Search for the cell housing the specified text and yield its (x, y) center coordinate. 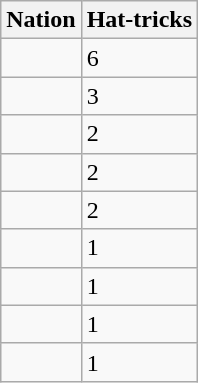
3 (139, 96)
6 (139, 58)
Hat-tricks (139, 20)
Nation (41, 20)
